Return the [X, Y] coordinate for the center point of the cell that contains the specified text.  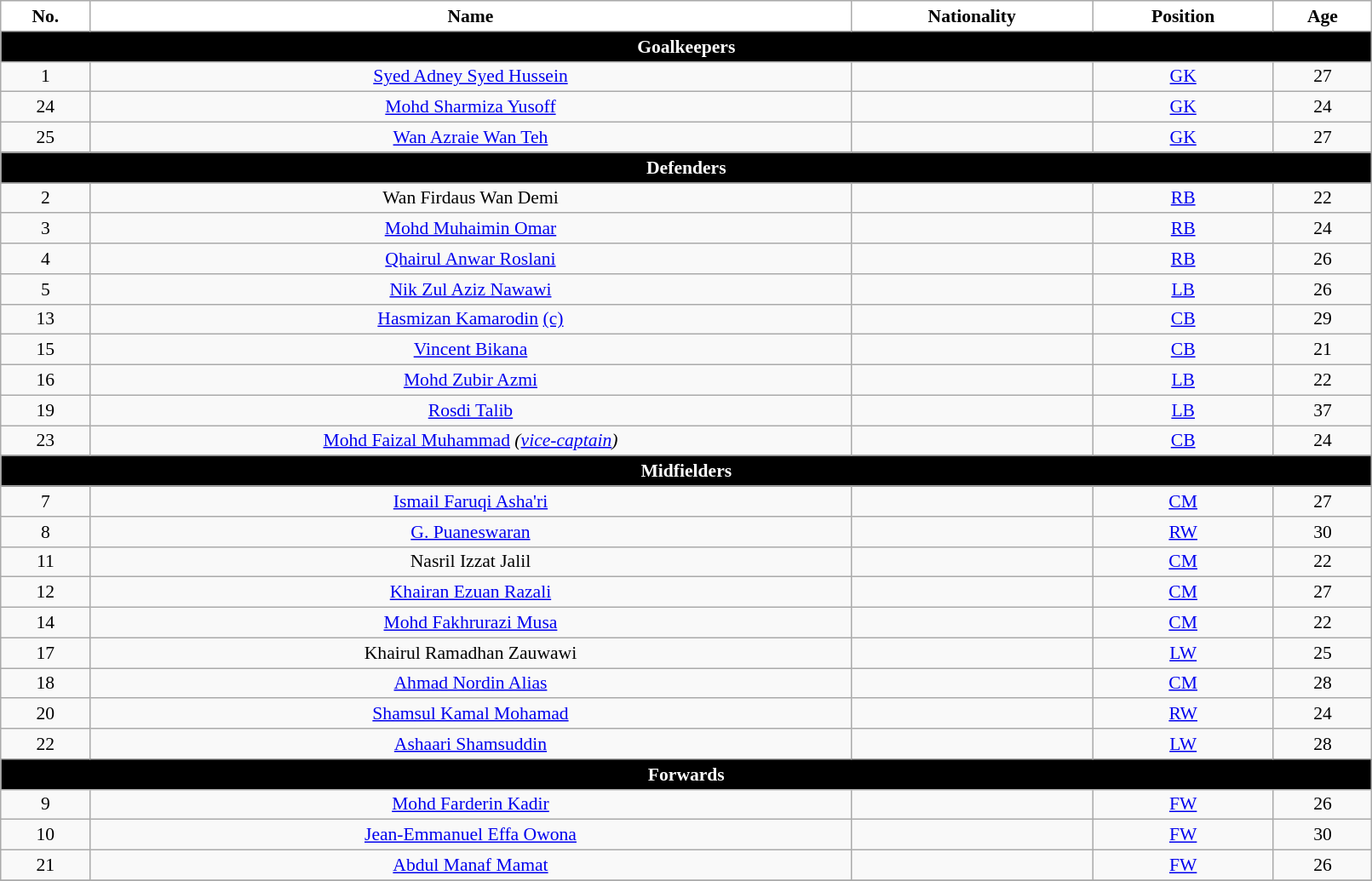
Ismail Faruqi Asha'ri [470, 501]
18 [46, 684]
10 [46, 835]
Nationality [972, 16]
Mohd Zubir Azmi [470, 380]
2 [46, 198]
Rosdi Talib [470, 410]
Shamsul Kamal Mohamad [470, 714]
No. [46, 16]
Goalkeepers [686, 47]
37 [1323, 410]
12 [46, 592]
Nasril Izzat Jalil [470, 562]
16 [46, 380]
Syed Adney Syed Hussein [470, 77]
15 [46, 350]
G. Puaneswaran [470, 532]
Mohd Fakhrurazi Musa [470, 623]
Khairul Ramadhan Zauwawi [470, 653]
Age [1323, 16]
8 [46, 532]
Forwards [686, 775]
Vincent Bikana [470, 350]
23 [46, 441]
3 [46, 229]
Ashaari Shamsuddin [470, 744]
4 [46, 259]
Wan Firdaus Wan Demi [470, 198]
Mohd Muhaimin Omar [470, 229]
Name [470, 16]
Position [1183, 16]
Qhairul Anwar Roslani [470, 259]
Mohd Faizal Muhammad (vice-captain) [470, 441]
Defenders [686, 168]
13 [46, 319]
Khairan Ezuan Razali [470, 592]
5 [46, 289]
Hasmizan Kamarodin (c) [470, 319]
Midfielders [686, 472]
Ahmad Nordin Alias [470, 684]
29 [1323, 319]
Nik Zul Aziz Nawawi [470, 289]
1 [46, 77]
11 [46, 562]
19 [46, 410]
14 [46, 623]
7 [46, 501]
Mohd Sharmiza Yusoff [470, 107]
Mohd Farderin Kadir [470, 804]
Abdul Manaf Mamat [470, 866]
Wan Azraie Wan Teh [470, 138]
Jean-Emmanuel Effa Owona [470, 835]
17 [46, 653]
9 [46, 804]
20 [46, 714]
